Capture the cell that displays the provided text and extract its (x, y) central coordinate. 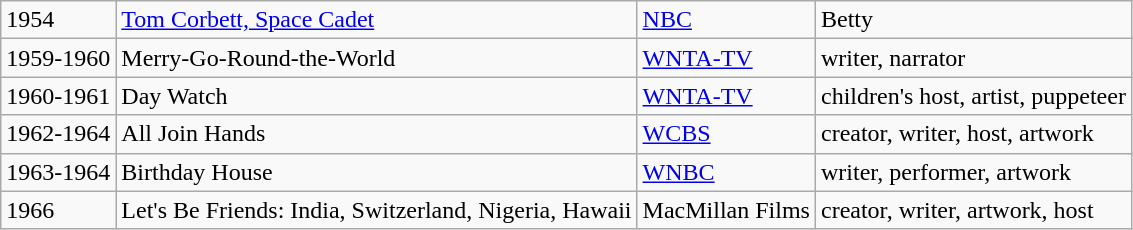
1954 (58, 20)
MacMillan Films (726, 210)
Day Watch (376, 96)
WCBS (726, 134)
1960-1961 (58, 96)
writer, performer, artwork (973, 172)
Let's Be Friends: India, Switzerland, Nigeria, Hawaii (376, 210)
creator, writer, artwork, host (973, 210)
Tom Corbett, Space Cadet (376, 20)
children's host, artist, puppeteer (973, 96)
Birthday House (376, 172)
NBC (726, 20)
Betty (973, 20)
1966 (58, 210)
creator, writer, host, artwork (973, 134)
1959-1960 (58, 58)
writer, narrator (973, 58)
Merry-Go-Round-the-World (376, 58)
1963-1964 (58, 172)
WNBC (726, 172)
All Join Hands (376, 134)
1962-1964 (58, 134)
